From the cell containing the given text, extract its center point as (x, y) coordinate. 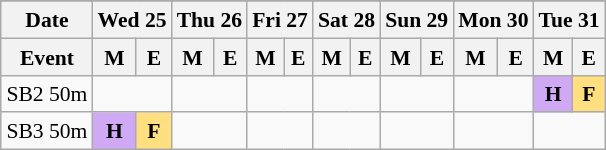
Tue 31 (570, 20)
Sat 28 (346, 20)
Sun 29 (416, 20)
Thu 26 (210, 20)
Mon 30 (493, 20)
SB2 50m (46, 94)
Date (46, 20)
Wed 25 (132, 20)
Event (46, 56)
SB3 50m (46, 130)
Fri 27 (280, 20)
